Extract the [X, Y] coordinate from the center of the cell holding the provided text.  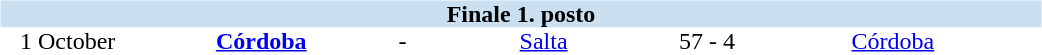
Salta [543, 42]
Finale 1. posto [520, 14]
57 - 4 [707, 42]
- [403, 42]
1 October [67, 42]
